Locate the cell with the specified text and output its [X, Y] center coordinate. 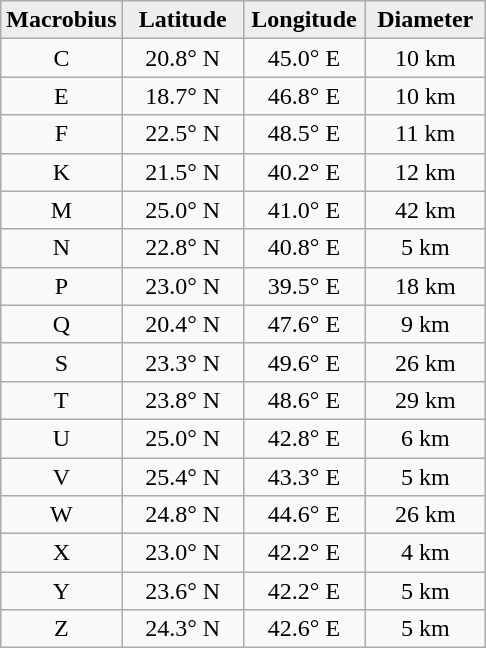
W [62, 515]
25.4° N [182, 477]
29 km [426, 400]
X [62, 553]
45.0° E [304, 58]
44.6° E [304, 515]
T [62, 400]
39.5° E [304, 286]
F [62, 134]
18 km [426, 286]
C [62, 58]
23.3° N [182, 362]
Latitude [182, 20]
40.2° E [304, 172]
11 km [426, 134]
N [62, 248]
23.6° N [182, 591]
43.3° E [304, 477]
U [62, 438]
42.6° E [304, 629]
S [62, 362]
24.8° N [182, 515]
Y [62, 591]
Z [62, 629]
48.6° E [304, 400]
22.8° N [182, 248]
40.8° E [304, 248]
48.5° E [304, 134]
4 km [426, 553]
21.5° N [182, 172]
20.4° N [182, 324]
47.6° E [304, 324]
K [62, 172]
Diameter [426, 20]
P [62, 286]
46.8° E [304, 96]
18.7° N [182, 96]
Q [62, 324]
22.5° N [182, 134]
E [62, 96]
49.6° E [304, 362]
M [62, 210]
Macrobius [62, 20]
V [62, 477]
23.8° N [182, 400]
41.0° E [304, 210]
42.8° E [304, 438]
12 km [426, 172]
20.8° N [182, 58]
42 km [426, 210]
24.3° N [182, 629]
6 km [426, 438]
Longitude [304, 20]
9 km [426, 324]
